Extract the [X, Y] coordinate from the center of the cell holding the provided text.  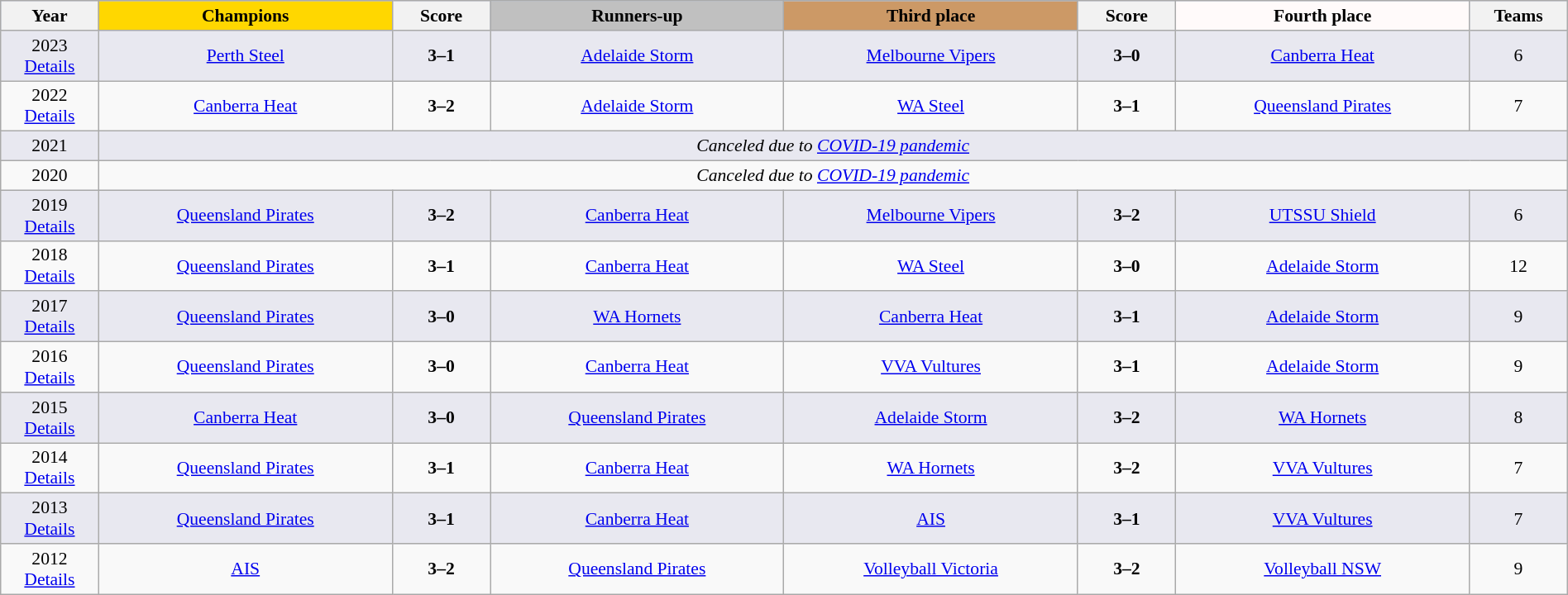
Third place [931, 16]
8 [1518, 418]
2020 [50, 176]
2017Details [50, 317]
2021 [50, 146]
12 [1518, 266]
Fourth place [1323, 16]
Perth Steel [245, 56]
2012Details [50, 569]
Volleyball Victoria [931, 569]
2015Details [50, 418]
UTSSU Shield [1323, 215]
2014Details [50, 468]
2022Details [50, 106]
2018Details [50, 266]
Champions [245, 16]
2016Details [50, 367]
Year [50, 16]
Volleyball NSW [1323, 569]
Teams [1518, 16]
2019Details [50, 215]
Runners-up [637, 16]
2013Details [50, 519]
2023Details [50, 56]
